Scan for the cell matching the given text and deliver its (x, y) coordinate at center. 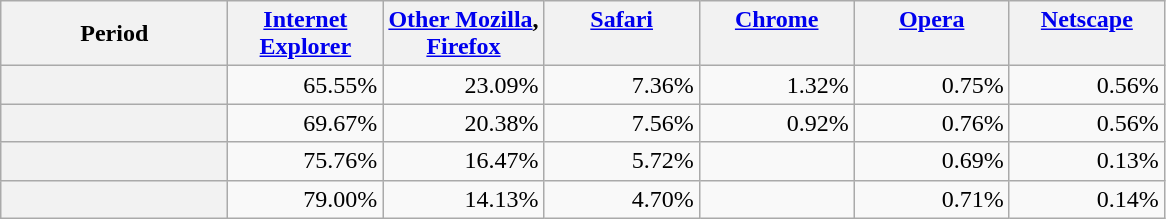
0.75% (932, 85)
Period (114, 34)
Other Mozilla, Firefox (464, 34)
14.13% (464, 199)
69.67% (306, 123)
Netscape (1086, 34)
75.76% (306, 161)
20.38% (464, 123)
InternetExplorer (306, 34)
1.32% (776, 85)
0.71% (932, 199)
Safari (622, 34)
65.55% (306, 85)
Opera (932, 34)
0.92% (776, 123)
Chrome (776, 34)
7.36% (622, 85)
0.13% (1086, 161)
16.47% (464, 161)
0.69% (932, 161)
0.76% (932, 123)
4.70% (622, 199)
5.72% (622, 161)
79.00% (306, 199)
7.56% (622, 123)
0.14% (1086, 199)
23.09% (464, 85)
